Scan for the cell matching the given text and deliver its (x, y) coordinate at center. 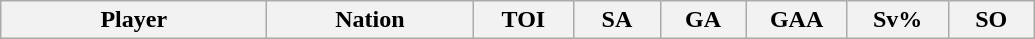
GAA (796, 20)
Nation (370, 20)
Sv% (898, 20)
TOI (524, 20)
SA (617, 20)
SO (991, 20)
Player (134, 20)
GA (703, 20)
